Extract the [X, Y] coordinate from the center of the cell holding the provided text.  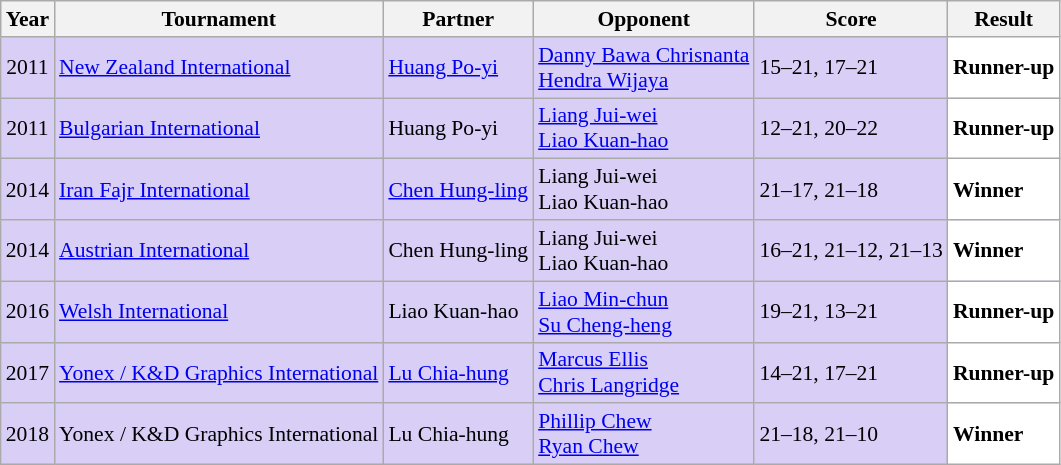
19–21, 13–21 [851, 312]
New Zealand International [218, 68]
2017 [28, 372]
Partner [458, 19]
21–18, 21–10 [851, 434]
2018 [28, 434]
Welsh International [218, 312]
21–17, 21–18 [851, 190]
Year [28, 19]
Bulgarian International [218, 128]
Austrian International [218, 250]
Score [851, 19]
Iran Fajr International [218, 190]
Result [1004, 19]
Liao Min-chun Su Cheng-heng [644, 312]
Danny Bawa Chrisnanta Hendra Wijaya [644, 68]
15–21, 17–21 [851, 68]
Phillip Chew Ryan Chew [644, 434]
16–21, 21–12, 21–13 [851, 250]
Marcus Ellis Chris Langridge [644, 372]
Opponent [644, 19]
2016 [28, 312]
14–21, 17–21 [851, 372]
12–21, 20–22 [851, 128]
Tournament [218, 19]
Liao Kuan-hao [458, 312]
